Determine the [X, Y] coordinate at the center of the cell enclosing the given text.  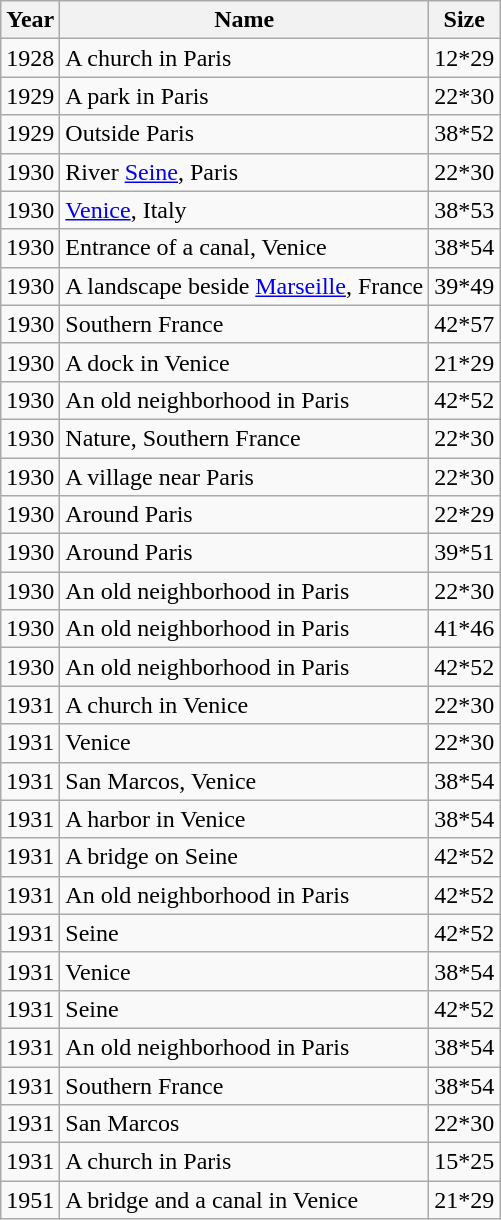
38*52 [464, 134]
38*53 [464, 210]
Name [244, 20]
15*25 [464, 1162]
1951 [30, 1200]
41*46 [464, 629]
39*51 [464, 553]
River Seine, Paris [244, 172]
Size [464, 20]
A dock in Venice [244, 362]
Outside Paris [244, 134]
Entrance of a canal, Venice [244, 248]
42*57 [464, 324]
A park in Paris [244, 96]
A landscape beside Marseille, France [244, 286]
San Marcos, Venice [244, 781]
39*49 [464, 286]
Venice, Italy [244, 210]
Year [30, 20]
A church in Venice [244, 705]
A harbor in Venice [244, 819]
A bridge on Seine [244, 857]
Nature, Southern France [244, 438]
22*29 [464, 515]
1928 [30, 58]
San Marcos [244, 1124]
A bridge and a canal in Venice [244, 1200]
12*29 [464, 58]
A village near Paris [244, 477]
